For the text-containing cell, return its midpoint in (x, y) coordinate format. 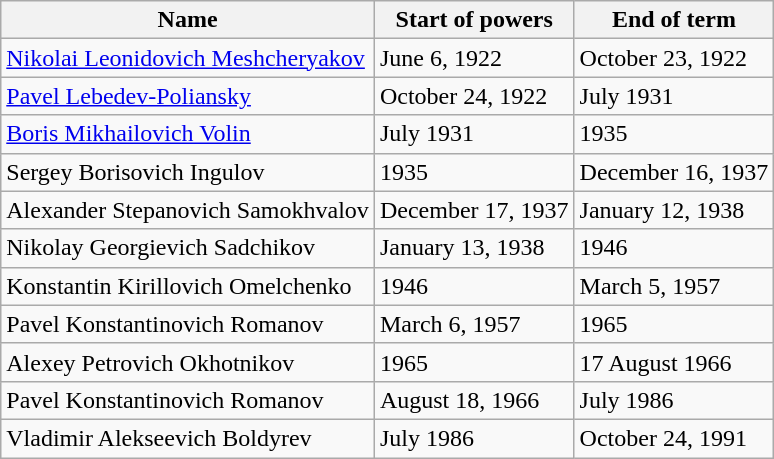
June 6, 1922 (474, 58)
August 18, 1966 (474, 400)
Sergey Borisovich Ingulov (188, 172)
Alexander Stepanovich Samokhvalov (188, 210)
December 17, 1937 (474, 210)
End of term (674, 20)
Nikolai Leonidovich Meshcheryakov (188, 58)
Konstantin Kirillovich Omelchenko (188, 286)
January 12, 1938 (674, 210)
March 6, 1957 (474, 324)
Name (188, 20)
Boris Mikhailovich Volin (188, 134)
October 24, 1922 (474, 96)
Pavel Lebedev-Poliansky (188, 96)
Alexey Petrovich Okhotnikov (188, 362)
March 5, 1957 (674, 286)
January 13, 1938 (474, 248)
October 24, 1991 (674, 438)
Vladimir Alekseevich Boldyrev (188, 438)
Start of powers (474, 20)
Nikolay Georgievich Sadchikov (188, 248)
October 23, 1922 (674, 58)
December 16, 1937 (674, 172)
17 August 1966 (674, 362)
